Pinpoint the cell where the given text exists, returning its [X, Y] midpoint coordinate. 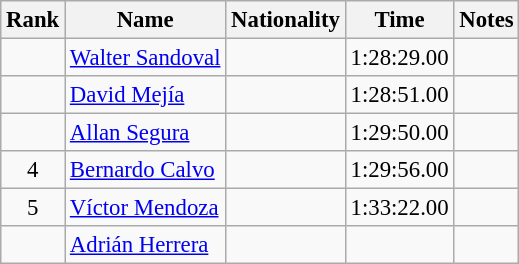
1:28:29.00 [400, 58]
Rank [33, 20]
Notes [486, 20]
Name [146, 20]
David Mejía [146, 95]
1:29:50.00 [400, 133]
4 [33, 170]
Víctor Mendoza [146, 208]
Nationality [286, 20]
5 [33, 208]
Walter Sandoval [146, 58]
1:28:51.00 [400, 95]
Adrián Herrera [146, 245]
Allan Segura [146, 133]
Bernardo Calvo [146, 170]
1:33:22.00 [400, 208]
Time [400, 20]
1:29:56.00 [400, 170]
